From the cell containing the given text, extract its center point as (X, Y) coordinate. 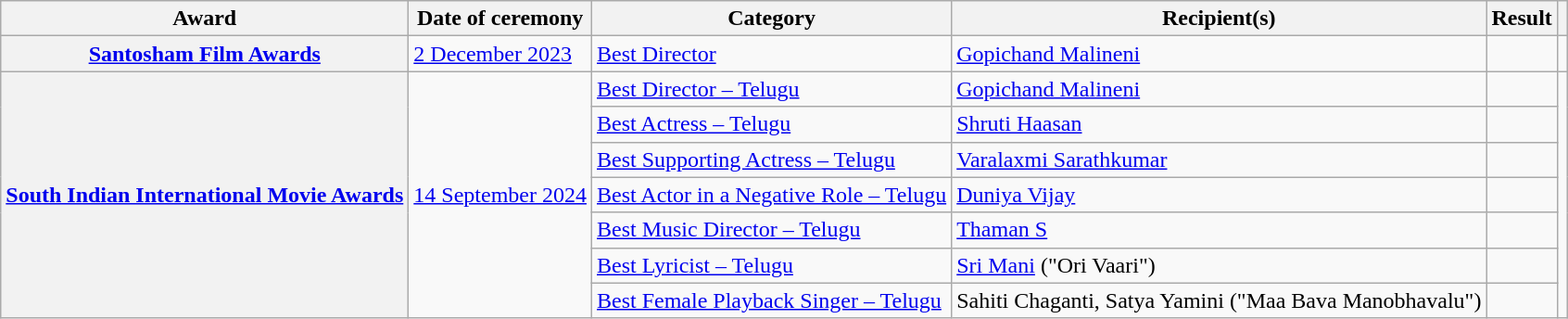
2 December 2023 (500, 54)
Sahiti Chaganti, Satya Yamini ("Maa Bava Manobhavalu") (1220, 300)
Sri Mani ("Ori Vaari") (1220, 265)
Shruti Haasan (1220, 124)
Best Lyricist – Telugu (771, 265)
Award (205, 19)
Best Actor in a Negative Role – Telugu (771, 195)
Best Supporting Actress – Telugu (771, 159)
Thaman S (1220, 230)
Best Music Director – Telugu (771, 230)
South Indian International Movie Awards (205, 195)
Duniya Vijay (1220, 195)
Date of ceremony (500, 19)
Best Actress – Telugu (771, 124)
Best Director (771, 54)
Category (771, 19)
Result (1522, 19)
Santosham Film Awards (205, 54)
Best Female Playback Singer – Telugu (771, 300)
Best Director – Telugu (771, 89)
Recipient(s) (1220, 19)
14 September 2024 (500, 195)
Varalaxmi Sarathkumar (1220, 159)
